Return [X, Y] of the center of cell containing provided text 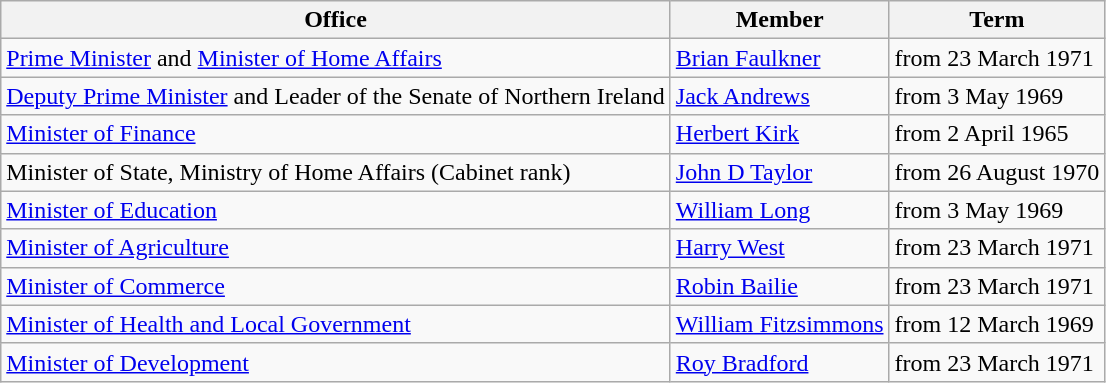
William Fitzsimmons [780, 324]
William Long [780, 210]
Term [997, 20]
John D Taylor [780, 172]
Brian Faulkner [780, 58]
Minister of Commerce [336, 286]
Roy Bradford [780, 362]
Prime Minister and Minister of Home Affairs [336, 58]
Harry West [780, 248]
Minister of Agriculture [336, 248]
Jack Andrews [780, 96]
Minister of State, Ministry of Home Affairs (Cabinet rank) [336, 172]
from 2 April 1965 [997, 134]
Member [780, 20]
Robin Bailie [780, 286]
Office [336, 20]
Minister of Education [336, 210]
Deputy Prime Minister and Leader of the Senate of Northern Ireland [336, 96]
from 26 August 1970 [997, 172]
Minister of Finance [336, 134]
Minister of Health and Local Government [336, 324]
Minister of Development [336, 362]
from 12 March 1969 [997, 324]
Herbert Kirk [780, 134]
